For the text-containing cell, return its midpoint in (X, Y) coordinate format. 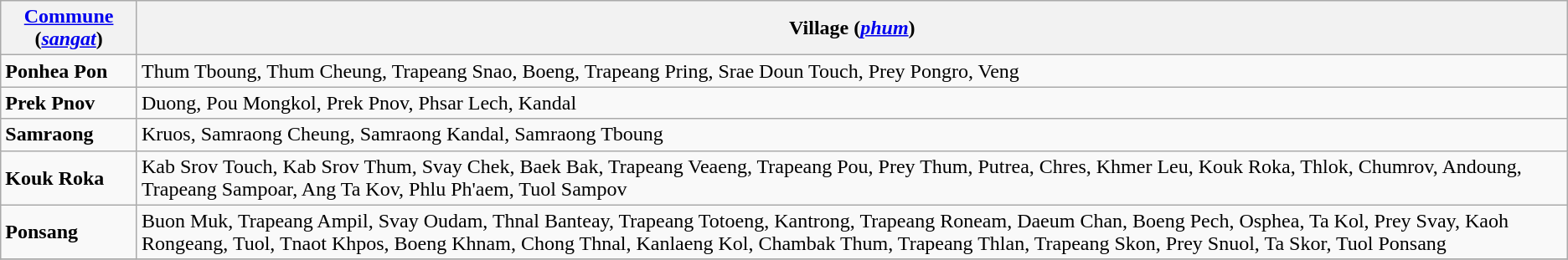
Commune (sangat) (69, 28)
Ponsang (69, 232)
Prek Pnov (69, 103)
Samraong (69, 135)
Kouk Roka (69, 177)
Village (phum) (852, 28)
Kruos, Samraong Cheung, Samraong Kandal, Samraong Tboung (852, 135)
Duong, Pou Mongkol, Prek Pnov, Phsar Lech, Kandal (852, 103)
Ponhea Pon (69, 71)
Thum Tboung, Thum Cheung, Trapeang Snao, Boeng, Trapeang Pring, Srae Doun Touch, Prey Pongro, Veng (852, 71)
